Scan for the cell matching the given text and deliver its (X, Y) coordinate at center. 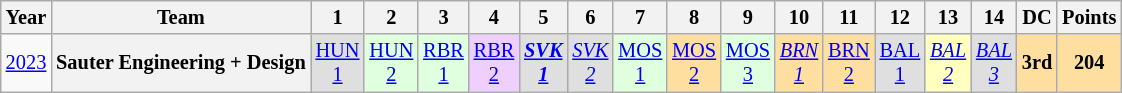
4 (494, 17)
HUN1 (338, 63)
13 (948, 17)
BAL2 (948, 63)
MOS3 (748, 63)
BAL1 (900, 63)
6 (590, 17)
RBR1 (443, 63)
3rd (1037, 63)
204 (1089, 63)
10 (799, 17)
MOS1 (640, 63)
MOS2 (694, 63)
1 (338, 17)
SVK1 (543, 63)
9 (748, 17)
2 (391, 17)
Points (1089, 17)
Team (180, 17)
Sauter Engineering + Design (180, 63)
11 (849, 17)
14 (994, 17)
5 (543, 17)
12 (900, 17)
Year (26, 17)
BRN1 (799, 63)
7 (640, 17)
BAL3 (994, 63)
DC (1037, 17)
8 (694, 17)
SVK2 (590, 63)
RBR2 (494, 63)
2023 (26, 63)
HUN2 (391, 63)
3 (443, 17)
BRN2 (849, 63)
